Determine the (X, Y) coordinate at the center of the cell enclosing the given text.  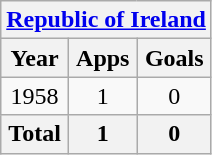
1958 (35, 96)
Year (35, 58)
Total (35, 134)
Goals (174, 58)
Apps (102, 58)
Republic of Ireland (106, 20)
